Search for the cell housing the specified text and yield its [x, y] center coordinate. 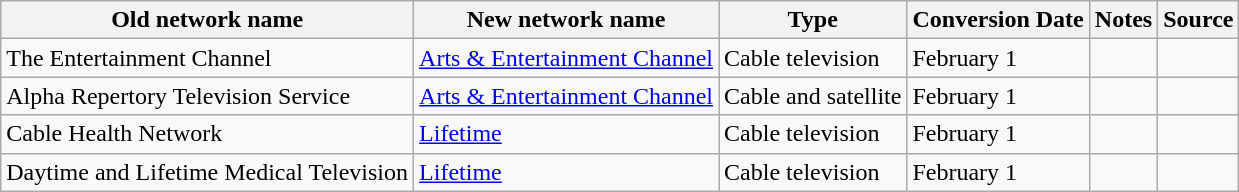
Daytime and Lifetime Medical Television [208, 172]
Source [1198, 20]
The Entertainment Channel [208, 58]
Old network name [208, 20]
Type [813, 20]
Cable and satellite [813, 96]
Alpha Repertory Television Service [208, 96]
Notes [1123, 20]
New network name [566, 20]
Cable Health Network [208, 134]
Conversion Date [998, 20]
